From the cell containing the given text, extract its center point as (x, y) coordinate. 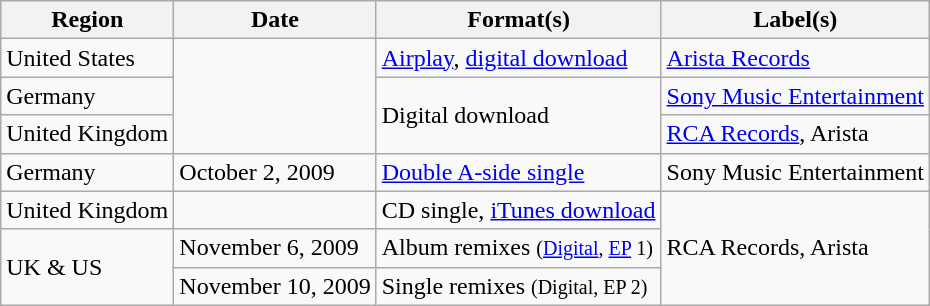
November 10, 2009 (275, 286)
Single remixes (Digital, EP 2) (518, 286)
Digital download (518, 115)
October 2, 2009 (275, 172)
UK & US (88, 267)
November 6, 2009 (275, 248)
Arista Records (795, 58)
United States (88, 58)
CD single, iTunes download (518, 210)
Format(s) (518, 20)
Region (88, 20)
Airplay, digital download (518, 58)
Album remixes (Digital, EP 1) (518, 248)
Label(s) (795, 20)
Double A-side single (518, 172)
Date (275, 20)
